Pinpoint the cell where the given text exists, returning its (x, y) midpoint coordinate. 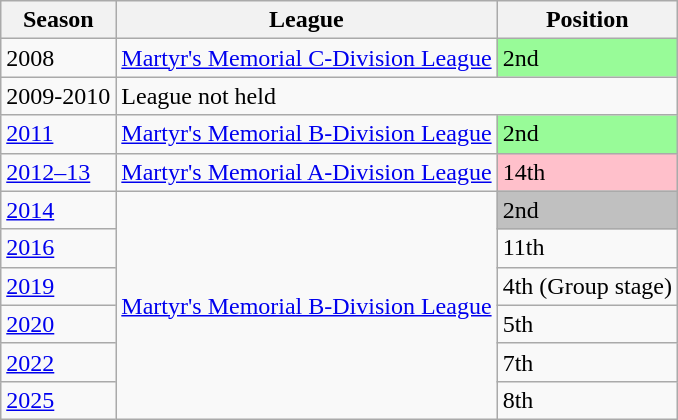
14th (587, 172)
League not held (397, 96)
2008 (58, 58)
11th (587, 248)
Martyr's Memorial A-Division League (306, 172)
League (306, 20)
Position (587, 20)
Season (58, 20)
2009-2010 (58, 96)
2025 (58, 400)
2019 (58, 286)
2016 (58, 248)
8th (587, 400)
4th (Group stage) (587, 286)
2011 (58, 134)
2012–13 (58, 172)
2014 (58, 210)
2020 (58, 324)
5th (587, 324)
7th (587, 362)
Martyr's Memorial C-Division League (306, 58)
2022 (58, 362)
